Scan for the cell matching the given text and deliver its [x, y] coordinate at center. 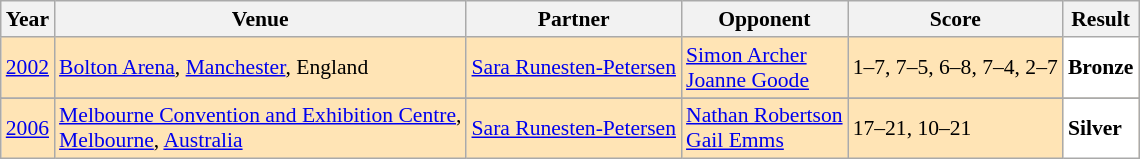
Nathan Robertson Gail Emms [764, 128]
Opponent [764, 19]
Silver [1101, 128]
Year [28, 19]
17–21, 10–21 [956, 128]
2006 [28, 128]
Bolton Arena, Manchester, England [260, 68]
Simon Archer Joanne Goode [764, 68]
Venue [260, 19]
1–7, 7–5, 6–8, 7–4, 2–7 [956, 68]
2002 [28, 68]
Bronze [1101, 68]
Score [956, 19]
Melbourne Convention and Exhibition Centre, Melbourne, Australia [260, 128]
Result [1101, 19]
Partner [574, 19]
